Find where the given text appears and provide that cell's center as [x, y] coordinate. 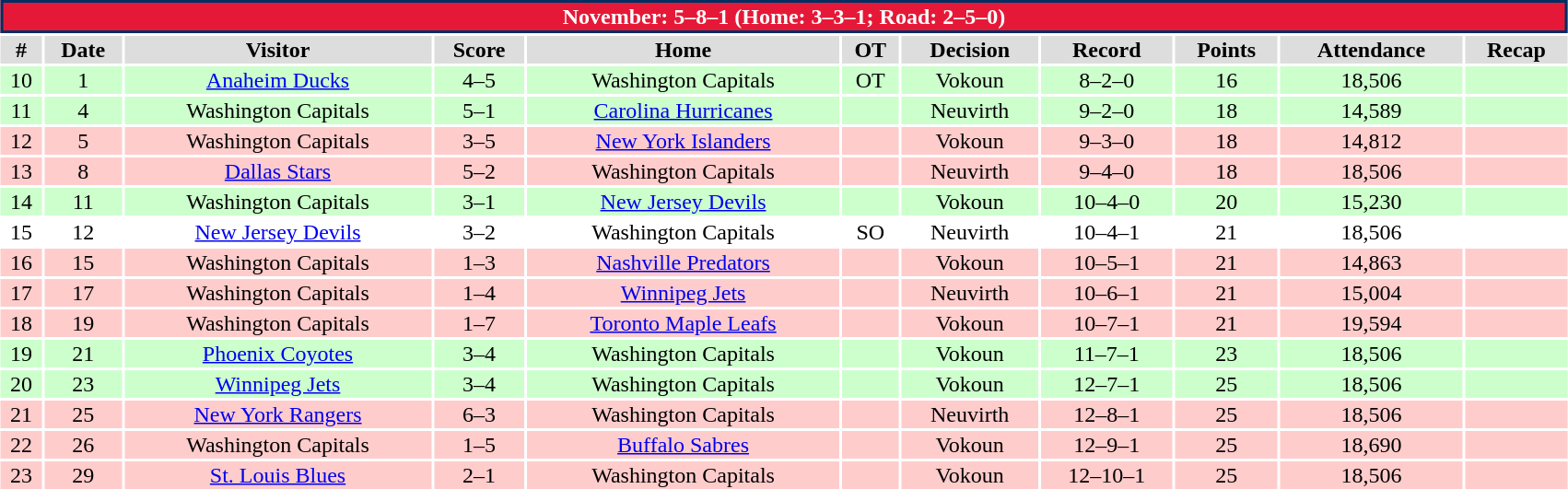
3–5 [479, 141]
Dallas Stars [277, 171]
Anaheim Ducks [277, 80]
13 [21, 171]
8–2–0 [1107, 80]
Date [83, 50]
29 [83, 475]
10–7–1 [1107, 323]
9–3–0 [1107, 141]
New York Rangers [277, 414]
12–7–1 [1107, 384]
26 [83, 445]
Buffalo Sabres [683, 445]
9–2–0 [1107, 111]
SO [871, 232]
14 [21, 202]
4–5 [479, 80]
8 [83, 171]
Home [683, 50]
14,589 [1371, 111]
10–4–1 [1107, 232]
Phoenix Coyotes [277, 354]
# [21, 50]
11–7–1 [1107, 354]
12–8–1 [1107, 414]
18,690 [1371, 445]
14,812 [1371, 141]
Carolina Hurricanes [683, 111]
6–3 [479, 414]
1–4 [479, 293]
5 [83, 141]
1–7 [479, 323]
10–5–1 [1107, 262]
Points [1226, 50]
1–5 [479, 445]
Recap [1516, 50]
St. Louis Blues [277, 475]
19,594 [1371, 323]
Record [1107, 50]
22 [21, 445]
10 [21, 80]
10–6–1 [1107, 293]
5–2 [479, 171]
9–4–0 [1107, 171]
November: 5–8–1 (Home: 3–3–1; Road: 2–5–0) [784, 17]
Score [479, 50]
12–10–1 [1107, 475]
10–4–0 [1107, 202]
12–9–1 [1107, 445]
Visitor [277, 50]
5–1 [479, 111]
4 [83, 111]
Attendance [1371, 50]
Nashville Predators [683, 262]
1–3 [479, 262]
3–2 [479, 232]
New York Islanders [683, 141]
14,863 [1371, 262]
3–1 [479, 202]
2–1 [479, 475]
15,230 [1371, 202]
1 [83, 80]
Toronto Maple Leafs [683, 323]
Decision [970, 50]
15,004 [1371, 293]
